Capture the cell that displays the provided text and extract its [X, Y] central coordinate. 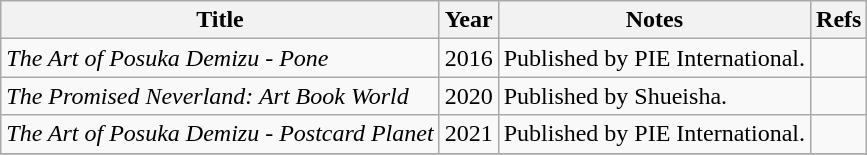
The Art of Posuka Demizu - Pone [220, 58]
Notes [654, 20]
The Promised Neverland: Art Book World [220, 96]
Title [220, 20]
2021 [468, 134]
2020 [468, 96]
Published by Shueisha. [654, 96]
2016 [468, 58]
The Art of Posuka Demizu - Postcard Planet [220, 134]
Year [468, 20]
Refs [839, 20]
